Return (X, Y) of the center of cell containing provided text 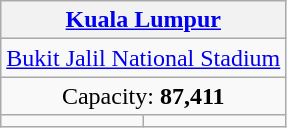
Bukit Jalil National Stadium (144, 58)
Capacity: 87,411 (144, 96)
Kuala Lumpur (144, 20)
